Identify which cell holds the provided text, then report its (X, Y) central coordinate. 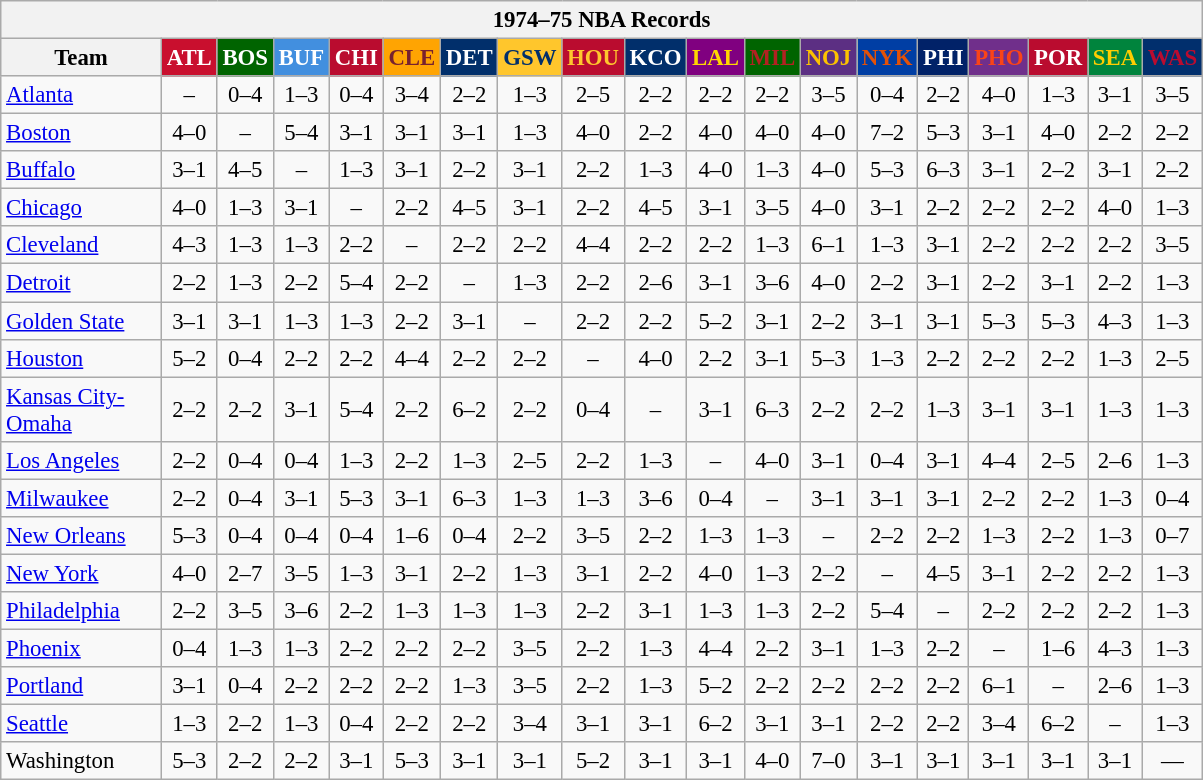
Atlanta (82, 95)
0–7 (1172, 536)
Golden State (82, 321)
DET (470, 58)
Kansas City-Omaha (82, 410)
Seattle (82, 724)
— (1172, 761)
Portland (82, 686)
1974–75 NBA Records (602, 20)
BOS (245, 58)
Phoenix (82, 648)
KCO (656, 58)
Team (82, 58)
7–0 (828, 761)
Washington (82, 761)
ATL (189, 58)
Chicago (82, 208)
CLE (412, 58)
7–2 (888, 133)
Milwaukee (82, 498)
Philadelphia (82, 611)
MIL (772, 58)
Cleveland (82, 245)
NYK (888, 58)
Detroit (82, 283)
NOJ (828, 58)
Buffalo (82, 170)
New Orleans (82, 536)
WAS (1172, 58)
BUF (301, 58)
CHI (356, 58)
Los Angeles (82, 460)
Boston (82, 133)
SEA (1116, 58)
LAL (716, 58)
New York (82, 573)
2–7 (245, 573)
Houston (82, 358)
PHO (999, 58)
HOU (594, 58)
POR (1058, 58)
GSW (530, 58)
PHI (944, 58)
